Find where the given text appears and provide that cell's center as [x, y] coordinate. 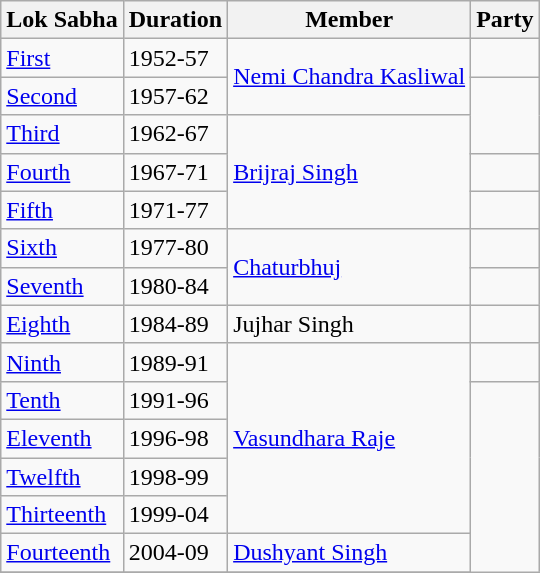
1991-96 [175, 400]
Jujhar Singh [350, 324]
Party [505, 20]
Seventh [62, 286]
Second [62, 96]
1998-99 [175, 477]
First [62, 58]
Nemi Chandra Kasliwal [350, 77]
Sixth [62, 248]
Lok Sabha [62, 20]
Eighth [62, 324]
Chaturbhuj [350, 267]
1952-57 [175, 58]
Tenth [62, 400]
Member [350, 20]
1967-71 [175, 172]
1962-67 [175, 134]
1980-84 [175, 286]
1999-04 [175, 515]
Duration [175, 20]
1996-98 [175, 438]
1984-89 [175, 324]
Third [62, 134]
Thirteenth [62, 515]
Fourteenth [62, 553]
1971-77 [175, 210]
1957-62 [175, 96]
2004-09 [175, 553]
Fourth [62, 172]
Brijraj Singh [350, 172]
Eleventh [62, 438]
Vasundhara Raje [350, 438]
1977-80 [175, 248]
Twelfth [62, 477]
Ninth [62, 362]
1989-91 [175, 362]
Fifth [62, 210]
Dushyant Singh [350, 553]
